Scan for the cell matching the given text and deliver its [X, Y] coordinate at center. 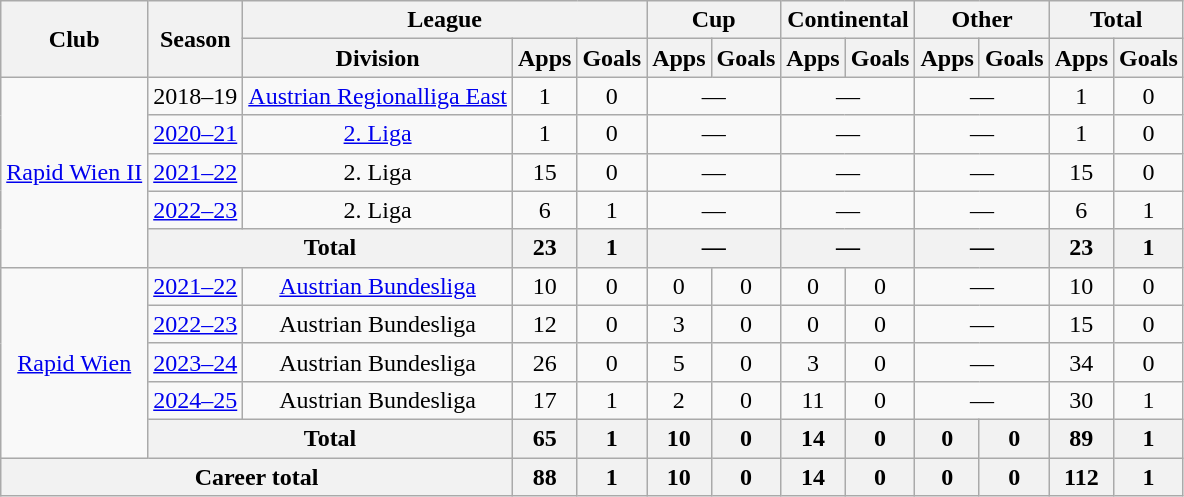
89 [1081, 438]
17 [544, 400]
Rapid Wien [74, 362]
Season [196, 39]
League [445, 20]
2018–19 [196, 96]
Club [74, 39]
Career total [257, 477]
11 [813, 400]
2 [679, 400]
Cup [714, 20]
2024–25 [196, 400]
Rapid Wien II [74, 172]
65 [544, 438]
112 [1081, 477]
26 [544, 362]
Continental [848, 20]
2020–21 [196, 134]
30 [1081, 400]
34 [1081, 362]
2023–24 [196, 362]
Division [378, 58]
88 [544, 477]
Austrian Regionalliga East [378, 96]
12 [544, 324]
5 [679, 362]
Other [982, 20]
